Locate the cell with the specified text and output its [x, y] center coordinate. 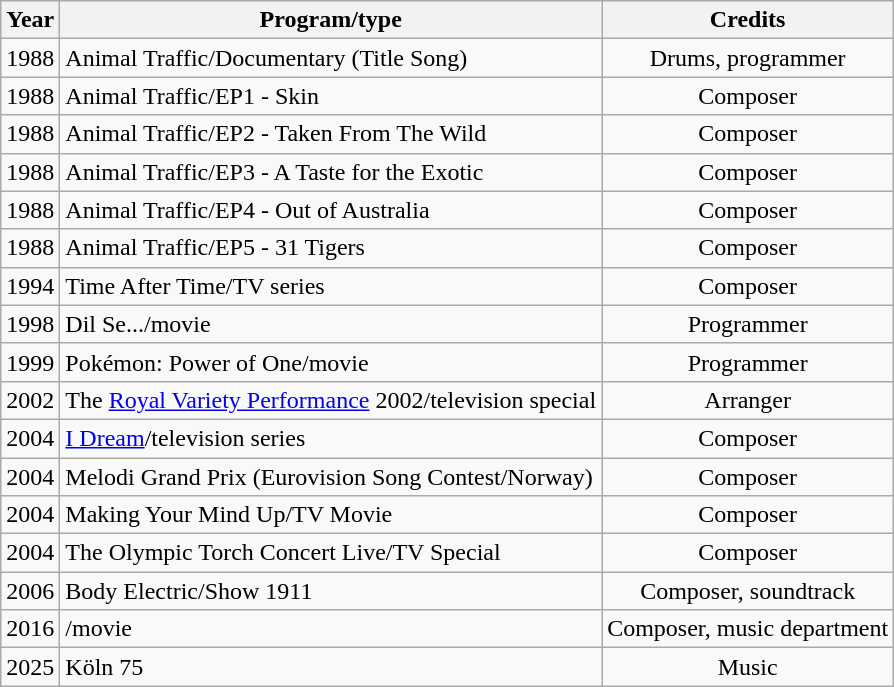
Melodi Grand Prix (Eurovision Song Contest/Norway) [331, 477]
Animal Traffic/EP5 - 31 Tigers [331, 248]
Program/type [331, 20]
Pokémon: Power of One/movie [331, 362]
Time After Time/TV series [331, 286]
Animal Traffic/EP1 - Skin [331, 96]
Credits [748, 20]
1999 [30, 362]
Body Electric/Show 1911 [331, 591]
2006 [30, 591]
1994 [30, 286]
Animal Traffic/Documentary (Title Song) [331, 58]
2025 [30, 667]
Dil Se.../movie [331, 324]
Composer, music department [748, 629]
Composer, soundtrack [748, 591]
The Olympic Torch Concert Live/TV Special [331, 553]
2016 [30, 629]
1998 [30, 324]
Drums, programmer [748, 58]
Köln 75 [331, 667]
Animal Traffic/EP4 - Out of Australia [331, 210]
I Dream/television series [331, 438]
The Royal Variety Performance 2002/television special [331, 400]
2002 [30, 400]
Arranger [748, 400]
Year [30, 20]
Music [748, 667]
Animal Traffic/EP3 - A Taste for the Exotic [331, 172]
/movie [331, 629]
Making Your Mind Up/TV Movie [331, 515]
Animal Traffic/EP2 - Taken From The Wild [331, 134]
